Scan for the cell matching the given text and deliver its (X, Y) coordinate at center. 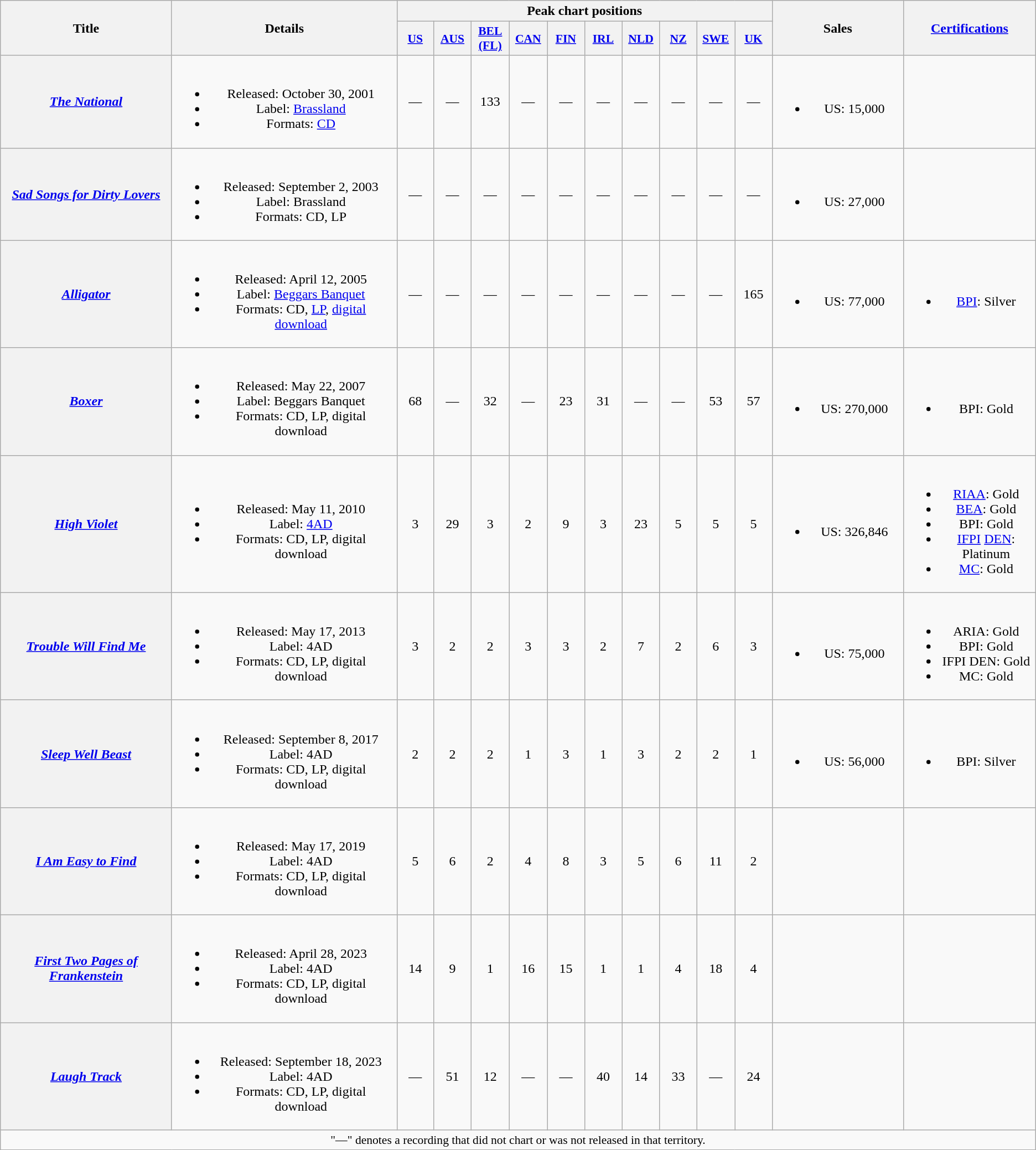
Released: May 17, 2019Label: 4ADFormats: CD, LP, digital download (284, 861)
NZ (678, 39)
Released: April 28, 2023Label: 4ADFormats: CD, LP, digital download (284, 968)
NLD (641, 39)
Sales (838, 28)
CAN (528, 39)
US: 77,000 (838, 294)
US: 326,846 (838, 524)
18 (716, 968)
51 (452, 1076)
SWE (716, 39)
BPI: Gold (970, 401)
40 (603, 1076)
Released: May 11, 2010Label: 4ADFormats: CD, LP, digital download (284, 524)
Released: April 12, 2005Label: Beggars BanquetFormats: CD, LP, digital download (284, 294)
33 (678, 1076)
IRL (603, 39)
Trouble Will Find Me (86, 646)
68 (415, 401)
7 (641, 646)
Released: September 18, 2023Label: 4ADFormats: CD, LP, digital download (284, 1076)
Released: October 30, 2001Label: BrasslandFormats: CD (284, 102)
133 (490, 102)
53 (716, 401)
Alligator (86, 294)
US: 15,000 (838, 102)
High Violet (86, 524)
29 (452, 524)
US: 75,000 (838, 646)
US: 56,000 (838, 754)
BEL(FL) (490, 39)
US (415, 39)
16 (528, 968)
Title (86, 28)
32 (490, 401)
15 (566, 968)
57 (754, 401)
I Am Easy to Find (86, 861)
Released: May 22, 2007Label: Beggars BanquetFormats: CD, LP, digital download (284, 401)
FIN (566, 39)
AUS (452, 39)
UK (754, 39)
11 (716, 861)
Details (284, 28)
US: 27,000 (838, 194)
First Two Pages of Frankenstein (86, 968)
Certifications (970, 28)
"—" denotes a recording that did not chart or was not released in that territory. (518, 1140)
24 (754, 1076)
Released: May 17, 2013Label: 4ADFormats: CD, LP, digital download (284, 646)
Sad Songs for Dirty Lovers (86, 194)
ARIA: GoldBPI: GoldIFPI DEN: GoldMC: Gold (970, 646)
165 (754, 294)
Peak chart positions (584, 11)
Laugh Track (86, 1076)
Released: September 2, 2003Label: BrasslandFormats: CD, LP (284, 194)
Sleep Well Beast (86, 754)
Boxer (86, 401)
RIAA: GoldBEA: GoldBPI: GoldIFPI DEN: PlatinumMC: Gold (970, 524)
The National (86, 102)
8 (566, 861)
US: 270,000 (838, 401)
Released: September 8, 2017Label: 4ADFormats: CD, LP, digital download (284, 754)
31 (603, 401)
12 (490, 1076)
